Return (x, y) of the center of cell containing provided text 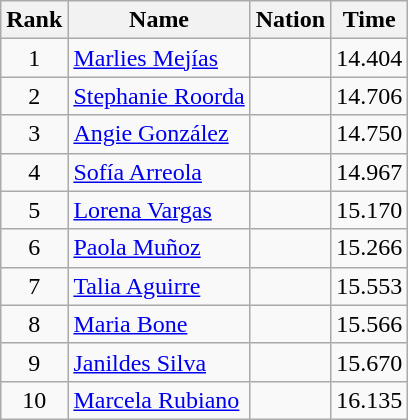
3 (34, 134)
15.670 (370, 362)
Sofía Arreola (159, 172)
14.967 (370, 172)
Janildes Silva (159, 362)
Maria Bone (159, 324)
14.706 (370, 96)
9 (34, 362)
7 (34, 286)
Rank (34, 20)
Stephanie Roorda (159, 96)
Lorena Vargas (159, 210)
Angie González (159, 134)
6 (34, 248)
15.553 (370, 286)
15.170 (370, 210)
Paola Muñoz (159, 248)
10 (34, 400)
5 (34, 210)
16.135 (370, 400)
Marlies Mejías (159, 58)
Time (370, 20)
15.566 (370, 324)
Nation (290, 20)
4 (34, 172)
14.404 (370, 58)
Name (159, 20)
14.750 (370, 134)
Talia Aguirre (159, 286)
1 (34, 58)
Marcela Rubiano (159, 400)
2 (34, 96)
8 (34, 324)
15.266 (370, 248)
